Pinpoint the cell where the given text exists, returning its (x, y) midpoint coordinate. 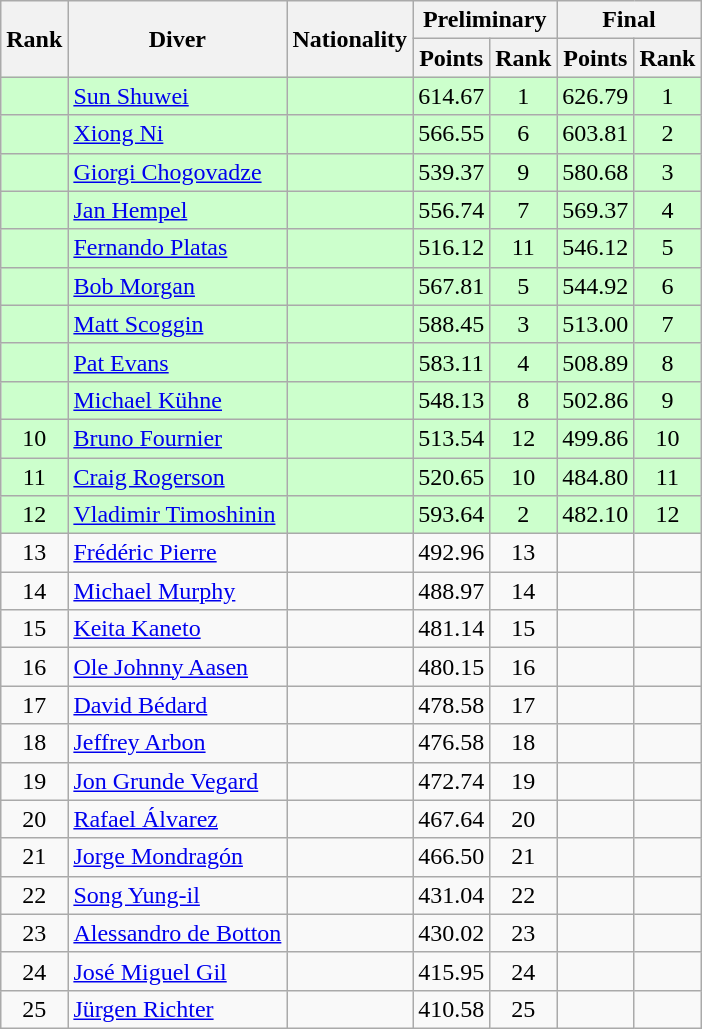
Vladimir Timoshinin (178, 515)
Alessandro de Botton (178, 933)
569.37 (596, 210)
415.95 (452, 971)
Bruno Fournier (178, 438)
566.55 (452, 134)
Matt Scoggin (178, 324)
593.64 (452, 515)
546.12 (596, 248)
410.58 (452, 1009)
539.37 (452, 172)
Final (629, 20)
478.58 (452, 705)
David Bédard (178, 705)
431.04 (452, 895)
626.79 (596, 96)
Preliminary (485, 20)
482.10 (596, 515)
Pat Evans (178, 362)
484.80 (596, 477)
481.14 (452, 629)
Jorge Mondragón (178, 857)
430.02 (452, 933)
Diver (178, 39)
Michael Kühne (178, 400)
Song Yung-il (178, 895)
480.15 (452, 667)
520.65 (452, 477)
614.67 (452, 96)
Giorgi Chogovadze (178, 172)
499.86 (596, 438)
Michael Murphy (178, 591)
513.00 (596, 324)
472.74 (452, 781)
467.64 (452, 819)
588.45 (452, 324)
556.74 (452, 210)
Sun Shuwei (178, 96)
603.81 (596, 134)
Craig Rogerson (178, 477)
466.50 (452, 857)
513.54 (452, 438)
Jan Hempel (178, 210)
Jürgen Richter (178, 1009)
492.96 (452, 553)
Ole Johnny Aasen (178, 667)
476.58 (452, 743)
516.12 (452, 248)
Xiong Ni (178, 134)
Fernando Platas (178, 248)
488.97 (452, 591)
Jon Grunde Vegard (178, 781)
580.68 (596, 172)
Frédéric Pierre (178, 553)
583.11 (452, 362)
Keita Kaneto (178, 629)
548.13 (452, 400)
508.89 (596, 362)
Jeffrey Arbon (178, 743)
José Miguel Gil (178, 971)
Nationality (350, 39)
Rafael Álvarez (178, 819)
Bob Morgan (178, 286)
502.86 (596, 400)
544.92 (596, 286)
567.81 (452, 286)
